Detect which cell encompasses the target text, then output its [X, Y] center coordinate. 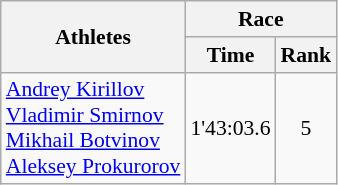
Rank [306, 55]
1'43:03.6 [230, 128]
Race [260, 19]
5 [306, 128]
Athletes [94, 36]
Andrey Kirillov Vladimir Smirnov Mikhail Botvinov Aleksey Prokurorov [94, 128]
Time [230, 55]
